For the text-containing cell, return its midpoint in [x, y] coordinate format. 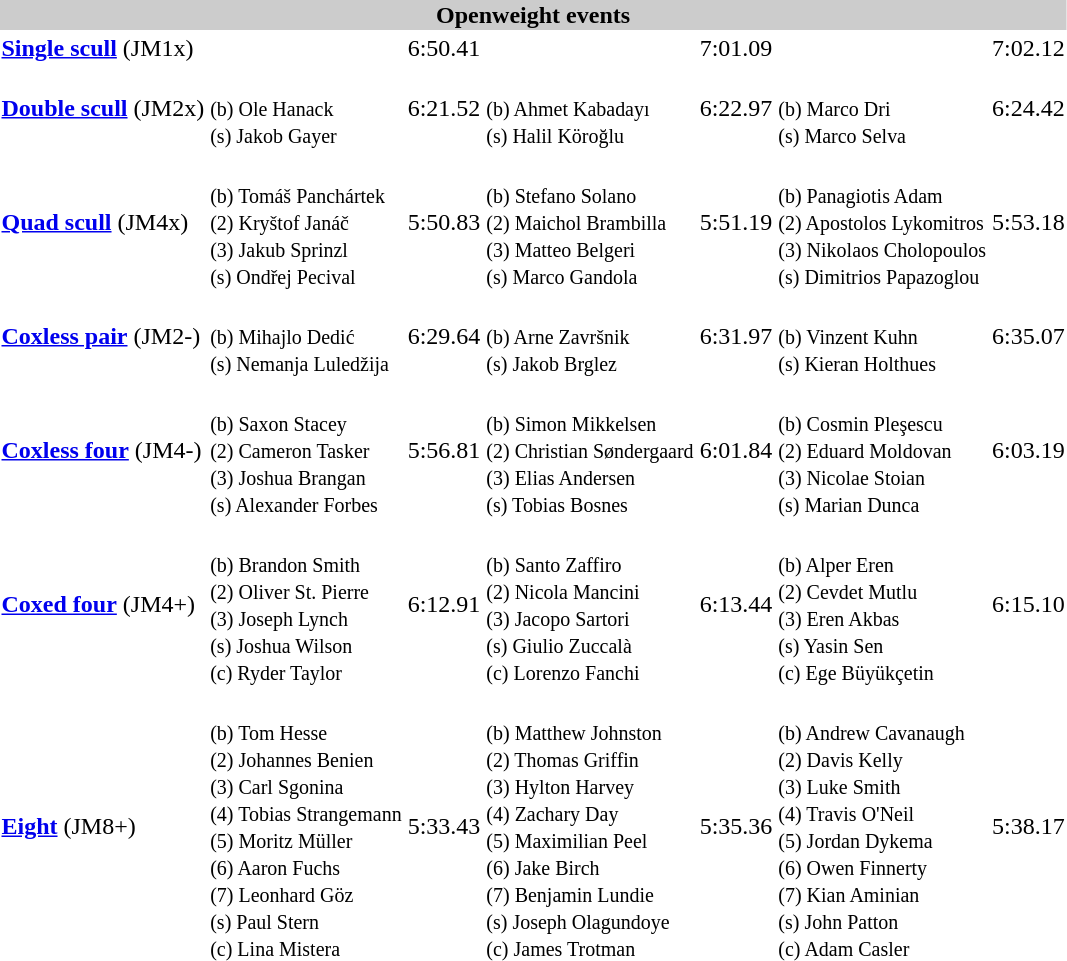
(b) Vinzent Kuhn(s) Kieran Holthues [882, 336]
Coxed four (JM4+) [103, 604]
Coxless four (JM4-) [103, 450]
Coxless pair (JM2-) [103, 336]
Quad scull (JM4x) [103, 222]
6:35.07 [1029, 336]
6:15.10 [1029, 604]
5:53.18 [1029, 222]
(b) Stefano Solano(2) Maichol Brambilla(3) Matteo Belgeri(s) Marco Gandola [590, 222]
6:01.84 [736, 450]
6:29.64 [444, 336]
(b) Brandon Smith(2) Oliver St. Pierre(3) Joseph Lynch(s) Joshua Wilson(c) Ryder Taylor [306, 604]
(b) Santo Zaffiro(2) Nicola Mancini(3) Jacopo Sartori(s) Giulio Zuccalà(c) Lorenzo Fanchi [590, 604]
(b) Panagiotis Adam(2) Apostolos Lykomitros(3) Nikolaos Cholopoulos(s) Dimitrios Papazoglou [882, 222]
6:12.91 [444, 604]
(b) Saxon Stacey(2) Cameron Tasker(3) Joshua Brangan(s) Alexander Forbes [306, 450]
Openweight events [533, 15]
(b) Arne Završnik(s) Jakob Brglez [590, 336]
6:31.97 [736, 336]
(b) Ole Hanack(s) Jakob Gayer [306, 108]
(b) Ahmet Kabadayı(s) Halil Köroğlu [590, 108]
(b) Tomáš Panchártek(2) Kryštof Janáč(3) Jakub Sprinzl(s) Ondřej Pecival [306, 222]
5:56.81 [444, 450]
(b) Alper Eren(2) Cevdet Mutlu(3) Eren Akbas(s) Yasin Sen(c) Ege Büyükçetin [882, 604]
6:03.19 [1029, 450]
6:22.97 [736, 108]
6:50.41 [444, 48]
Double scull (JM2x) [103, 108]
6:24.42 [1029, 108]
Single scull (JM1x) [103, 48]
(b) Marco Dri(s) Marco Selva [882, 108]
6:13.44 [736, 604]
7:01.09 [736, 48]
5:50.83 [444, 222]
(b) Mihajlo Dedić(s) Nemanja Luledžija [306, 336]
6:21.52 [444, 108]
5:51.19 [736, 222]
(b) Cosmin Pleşescu(2) Eduard Moldovan(3) Nicolae Stoian(s) Marian Dunca [882, 450]
(b) Simon Mikkelsen(2) Christian Søndergaard(3) Elias Andersen(s) Tobias Bosnes [590, 450]
7:02.12 [1029, 48]
